Scan for the cell matching the given text and deliver its (x, y) coordinate at center. 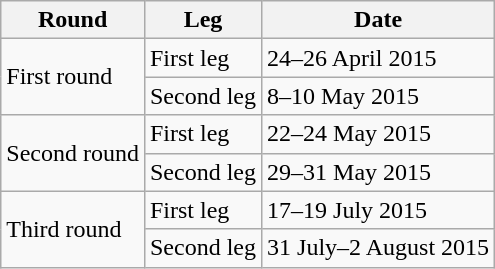
Round (73, 20)
First round (73, 77)
Date (378, 20)
24–26 April 2015 (378, 58)
Third round (73, 229)
Leg (202, 20)
22–24 May 2015 (378, 134)
8–10 May 2015 (378, 96)
Second round (73, 153)
29–31 May 2015 (378, 172)
17–19 July 2015 (378, 210)
31 July–2 August 2015 (378, 248)
